Search for the cell housing the specified text and yield its (x, y) center coordinate. 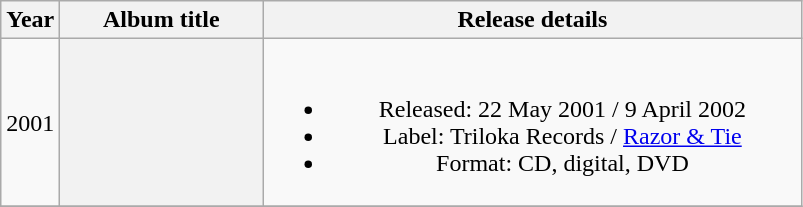
Released: 22 May 2001 / 9 April 2002Label: Triloka Records / Razor & TieFormat: CD, digital, DVD (532, 122)
Year (30, 20)
Release details (532, 20)
2001 (30, 122)
Album title (162, 20)
